Return [X, Y] of the center of cell containing provided text 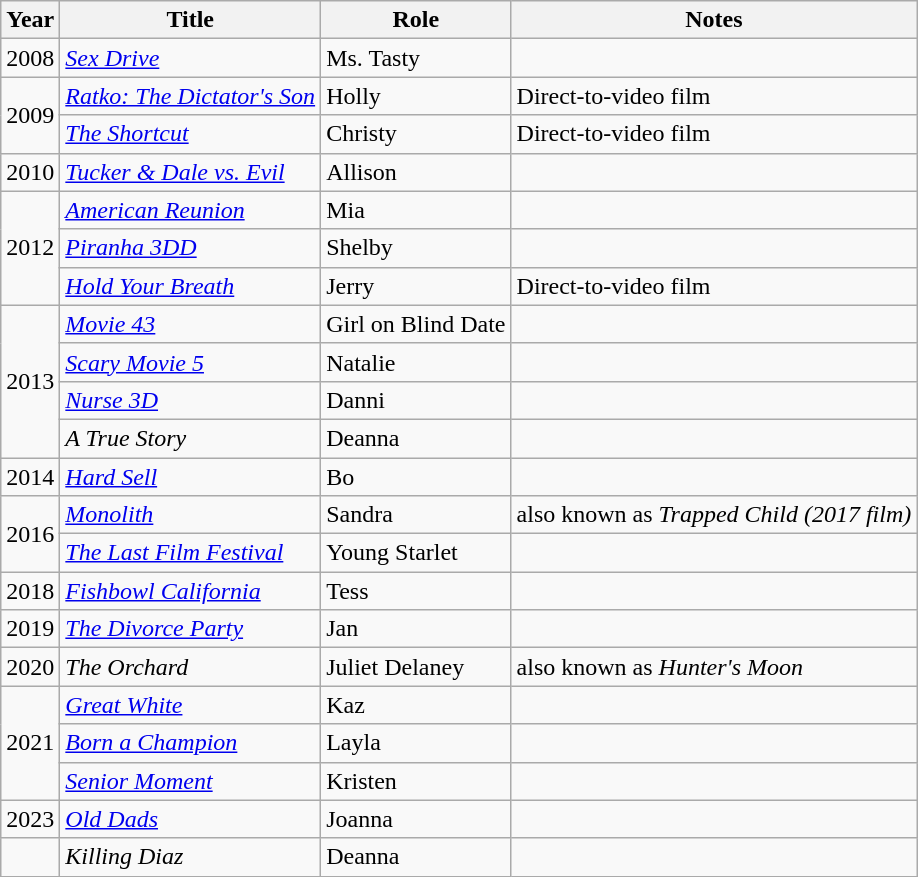
American Reunion [190, 210]
Piranha 3DD [190, 248]
Fishbowl California [190, 591]
Senior Moment [190, 781]
Juliet Delaney [416, 667]
Year [30, 20]
Christy [416, 134]
Kristen [416, 781]
Natalie [416, 362]
Sex Drive [190, 58]
2010 [30, 172]
2014 [30, 477]
Bo [416, 477]
Role [416, 20]
Jan [416, 629]
Killing Diaz [190, 857]
2013 [30, 381]
Girl on Blind Date [416, 324]
2018 [30, 591]
2008 [30, 58]
2012 [30, 248]
Scary Movie 5 [190, 362]
Great White [190, 705]
Old Dads [190, 819]
Shelby [416, 248]
2023 [30, 819]
2020 [30, 667]
2009 [30, 115]
The Shortcut [190, 134]
Hold Your Breath [190, 286]
The Divorce Party [190, 629]
Sandra [416, 515]
Danni [416, 400]
2021 [30, 743]
Movie 43 [190, 324]
Notes [714, 20]
Ms. Tasty [416, 58]
Jerry [416, 286]
Young Starlet [416, 553]
2016 [30, 534]
also known as Hunter's Moon [714, 667]
Born a Champion [190, 743]
The Orchard [190, 667]
2019 [30, 629]
The Last Film Festival [190, 553]
A True Story [190, 438]
Monolith [190, 515]
Allison [416, 172]
Kaz [416, 705]
Nurse 3D [190, 400]
Title [190, 20]
Ratko: The Dictator's Son [190, 96]
Holly [416, 96]
Mia [416, 210]
also known as Trapped Child (2017 film) [714, 515]
Joanna [416, 819]
Tucker & Dale vs. Evil [190, 172]
Layla [416, 743]
Tess [416, 591]
Hard Sell [190, 477]
